Provide the [X, Y] coordinate of the cell's center where the given text is located.  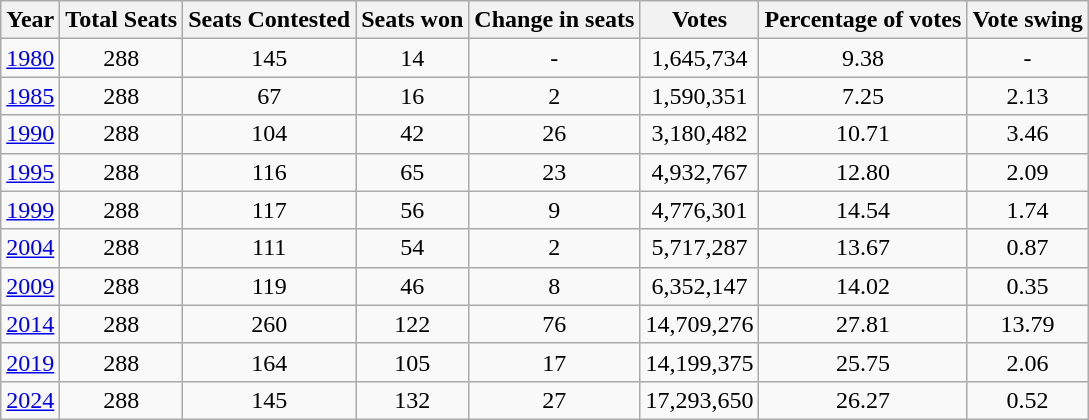
7.25 [863, 96]
13.79 [1028, 324]
5,717,287 [700, 248]
Change in seats [554, 20]
1.74 [1028, 210]
12.80 [863, 172]
46 [412, 286]
2009 [30, 286]
14.02 [863, 286]
2024 [30, 400]
2019 [30, 362]
2.13 [1028, 96]
76 [554, 324]
Vote swing [1028, 20]
Seats Contested [270, 20]
2014 [30, 324]
3.46 [1028, 134]
105 [412, 362]
1,590,351 [700, 96]
16 [412, 96]
67 [270, 96]
17,293,650 [700, 400]
56 [412, 210]
111 [270, 248]
1985 [30, 96]
0.52 [1028, 400]
14 [412, 58]
0.35 [1028, 286]
260 [270, 324]
1980 [30, 58]
42 [412, 134]
Percentage of votes [863, 20]
54 [412, 248]
27 [554, 400]
164 [270, 362]
6,352,147 [700, 286]
27.81 [863, 324]
122 [412, 324]
116 [270, 172]
4,776,301 [700, 210]
9 [554, 210]
132 [412, 400]
8 [554, 286]
10.71 [863, 134]
2.06 [1028, 362]
23 [554, 172]
1,645,734 [700, 58]
4,932,767 [700, 172]
Seats won [412, 20]
14,199,375 [700, 362]
25.75 [863, 362]
119 [270, 286]
117 [270, 210]
17 [554, 362]
0.87 [1028, 248]
1999 [30, 210]
1990 [30, 134]
2.09 [1028, 172]
9.38 [863, 58]
26.27 [863, 400]
3,180,482 [700, 134]
14.54 [863, 210]
Total Seats [122, 20]
1995 [30, 172]
26 [554, 134]
2004 [30, 248]
14,709,276 [700, 324]
65 [412, 172]
13.67 [863, 248]
104 [270, 134]
Votes [700, 20]
Year [30, 20]
